From the cell containing the given text, extract its center point as [x, y] coordinate. 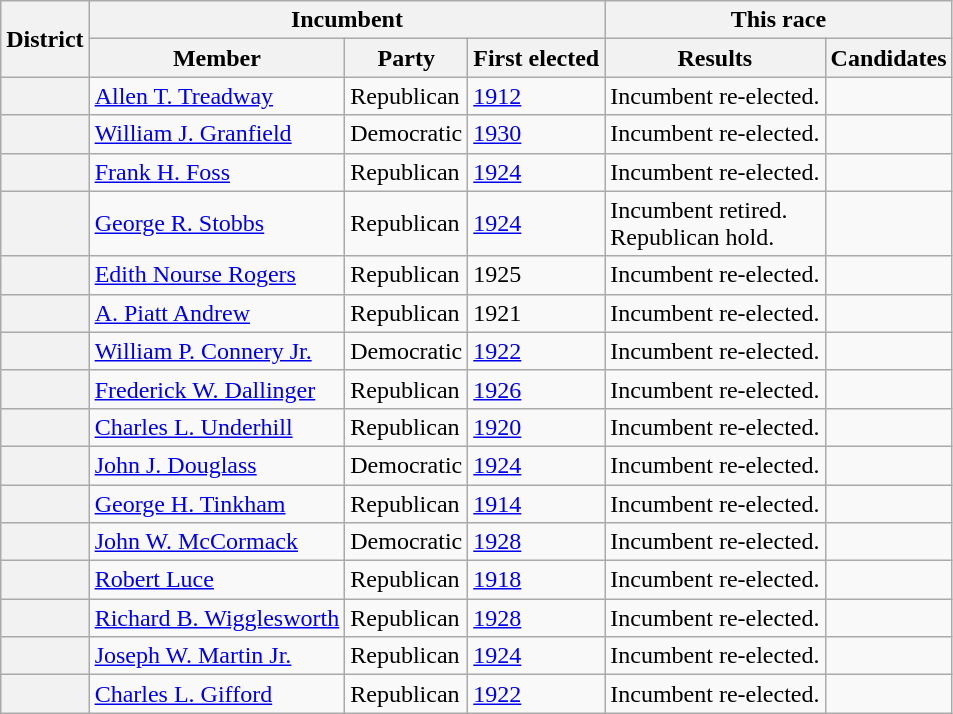
1921 [536, 313]
1926 [536, 389]
1920 [536, 427]
Member [217, 58]
George H. Tinkham [217, 503]
Edith Nourse Rogers [217, 275]
1918 [536, 580]
Party [406, 58]
1930 [536, 134]
Candidates [888, 58]
First elected [536, 58]
William J. Granfield [217, 134]
Joseph W. Martin Jr. [217, 656]
Incumbent retired.Republican hold. [715, 224]
Incumbent [347, 20]
William P. Connery Jr. [217, 351]
1925 [536, 275]
1914 [536, 503]
Frederick W. Dallinger [217, 389]
George R. Stobbs [217, 224]
John W. McCormack [217, 542]
A. Piatt Andrew [217, 313]
Richard B. Wigglesworth [217, 618]
John J. Douglass [217, 465]
Charles L. Gifford [217, 694]
District [45, 39]
Charles L. Underhill [217, 427]
This race [778, 20]
Robert Luce [217, 580]
1912 [536, 96]
Results [715, 58]
Allen T. Treadway [217, 96]
Frank H. Foss [217, 172]
